From the cell containing the given text, extract its center point as [x, y] coordinate. 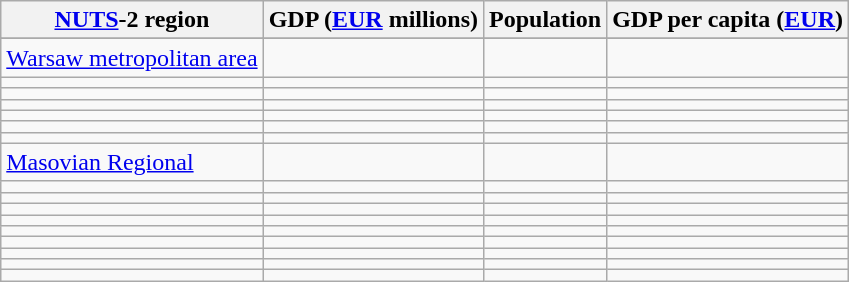
Warsaw metropolitan area [132, 58]
Masovian Regional [132, 162]
GDP per capita (EUR) [728, 20]
Population [546, 20]
NUTS-2 region [132, 20]
GDP (EUR millions) [373, 20]
